Locate the cell with the specified text and output its (x, y) center coordinate. 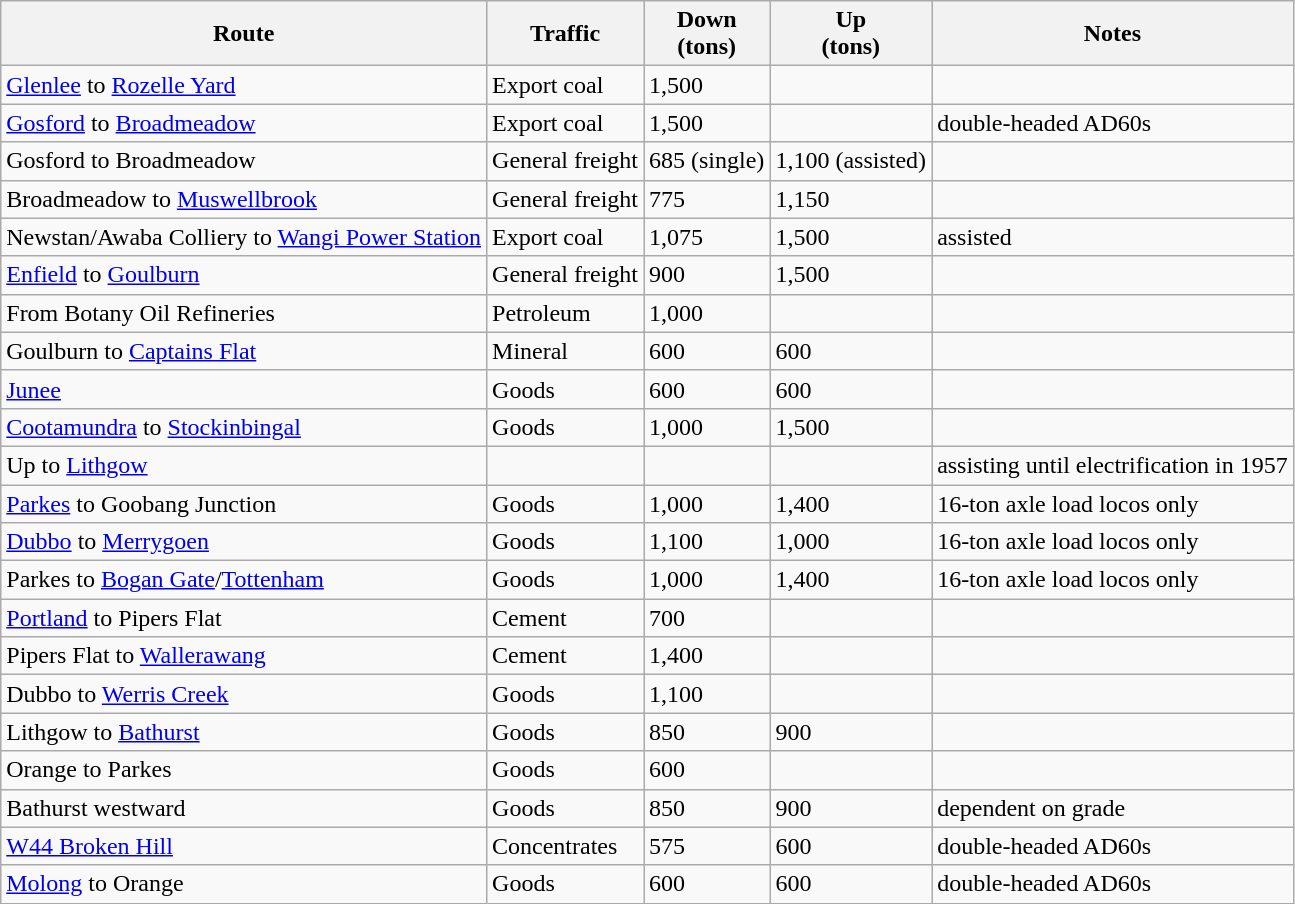
775 (707, 199)
Newstan/Awaba Colliery to Wangi Power Station (244, 237)
dependent on grade (1113, 808)
Route (244, 34)
Traffic (566, 34)
Notes (1113, 34)
Bathurst westward (244, 808)
Enfield to Goulburn (244, 275)
700 (707, 618)
575 (707, 846)
Pipers Flat to Wallerawang (244, 656)
1,100 (assisted) (851, 161)
Parkes to Goobang Junction (244, 503)
Junee (244, 389)
Cootamundra to Stockinbingal (244, 427)
Parkes to Bogan Gate/Tottenham (244, 580)
685 (single) (707, 161)
1,150 (851, 199)
Up (tons) (851, 34)
Concentrates (566, 846)
Dubbo to Merrygoen (244, 542)
Goulburn to Captains Flat (244, 351)
Glenlee to Rozelle Yard (244, 85)
Up to Lithgow (244, 465)
Broadmeadow to Muswellbrook (244, 199)
W44 Broken Hill (244, 846)
Petroleum (566, 313)
Orange to Parkes (244, 770)
Dubbo to Werris Creek (244, 694)
Down (tons) (707, 34)
Portland to Pipers Flat (244, 618)
assisting until electrification in 1957 (1113, 465)
Molong to Orange (244, 884)
1,075 (707, 237)
From Botany Oil Refineries (244, 313)
Lithgow to Bathurst (244, 732)
Mineral (566, 351)
assisted (1113, 237)
